Identify which cell holds the provided text, then report its (X, Y) central coordinate. 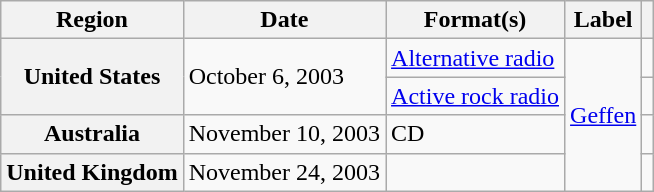
Label (604, 20)
November 24, 2003 (284, 172)
Format(s) (476, 20)
Australia (92, 134)
Geffen (604, 115)
October 6, 2003 (284, 77)
Date (284, 20)
CD (476, 134)
United Kingdom (92, 172)
Region (92, 20)
United States (92, 77)
Alternative radio (476, 58)
Active rock radio (476, 96)
November 10, 2003 (284, 134)
